Search for the cell housing the specified text and yield its [X, Y] center coordinate. 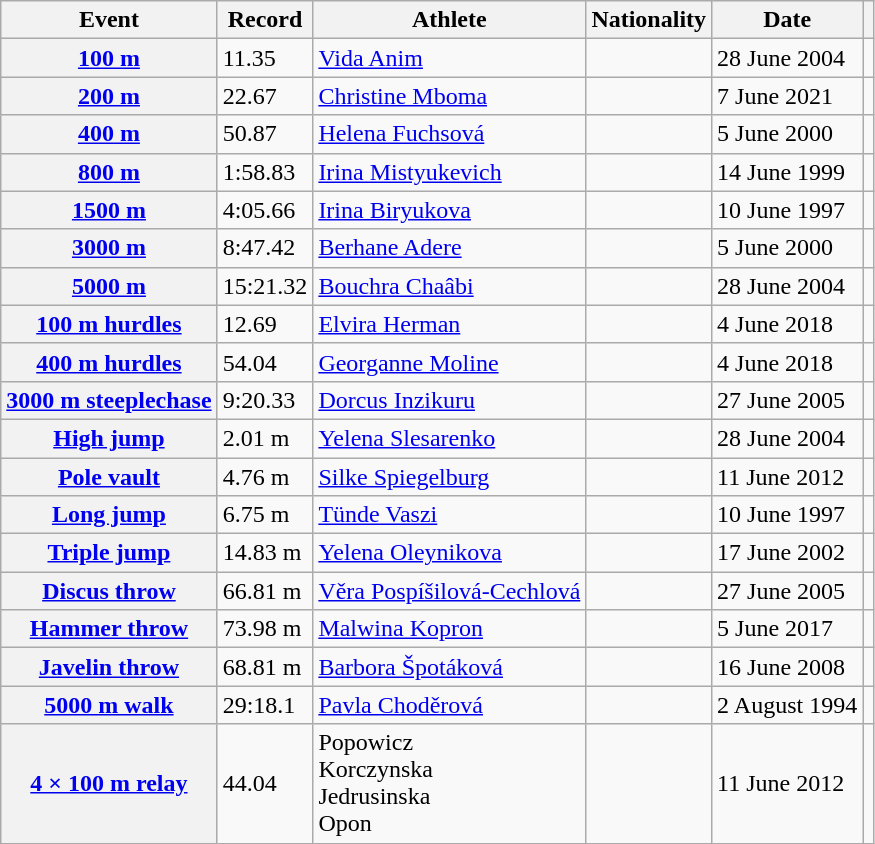
200 m [109, 96]
54.04 [265, 362]
4.76 m [265, 477]
Javelin throw [109, 667]
Pole vault [109, 477]
Dorcus Inzikuru [450, 400]
Pavla Choděrová [450, 705]
Věra Pospíšilová-Cechlová [450, 591]
Elvira Herman [450, 324]
29:18.1 [265, 705]
4:05.66 [265, 210]
50.87 [265, 134]
16 June 2008 [788, 667]
100 m hurdles [109, 324]
Yelena Slesarenko [450, 438]
2 August 1994 [788, 705]
68.81 m [265, 667]
14.83 m [265, 553]
2.01 m [265, 438]
Record [265, 20]
7 June 2021 [788, 96]
3000 m steeplechase [109, 400]
17 June 2002 [788, 553]
3000 m [109, 248]
12.69 [265, 324]
11.35 [265, 58]
Nationality [649, 20]
400 m hurdles [109, 362]
8:47.42 [265, 248]
Long jump [109, 515]
Helena Fuchsová [450, 134]
Berhane Adere [450, 248]
Silke Spiegelburg [450, 477]
Irina Biryukova [450, 210]
5000 m walk [109, 705]
Tünde Vaszi [450, 515]
Barbora Špotáková [450, 667]
High jump [109, 438]
Vida Anim [450, 58]
Date [788, 20]
Triple jump [109, 553]
5 June 2017 [788, 629]
Yelena Oleynikova [450, 553]
Christine Mboma [450, 96]
9:20.33 [265, 400]
Athlete [450, 20]
Malwina Kopron [450, 629]
Event [109, 20]
400 m [109, 134]
Georganne Moline [450, 362]
1:58.83 [265, 172]
Hammer throw [109, 629]
22.67 [265, 96]
44.04 [265, 784]
66.81 m [265, 591]
14 June 1999 [788, 172]
Discus throw [109, 591]
Irina Mistyukevich [450, 172]
100 m [109, 58]
800 m [109, 172]
1500 m [109, 210]
Bouchra Chaâbi [450, 286]
6.75 m [265, 515]
15:21.32 [265, 286]
4 × 100 m relay [109, 784]
PopowiczKorczynskaJedrusinskaOpon [450, 784]
73.98 m [265, 629]
5000 m [109, 286]
